Determine the (X, Y) coordinate at the center of the cell enclosing the given text.  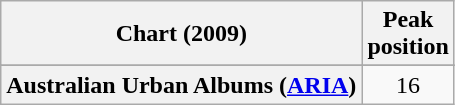
Chart (2009) (182, 34)
Peakposition (408, 34)
Australian Urban Albums (ARIA) (182, 85)
16 (408, 85)
